From the cell containing the given text, extract its center point as (x, y) coordinate. 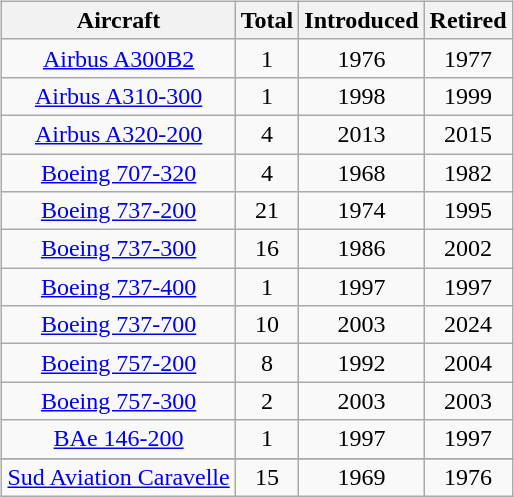
10 (267, 325)
1969 (362, 477)
1977 (468, 58)
Aircraft (118, 20)
2024 (468, 325)
2013 (362, 134)
Sud Aviation Caravelle (118, 477)
Boeing 757-200 (118, 363)
Boeing 737-200 (118, 211)
15 (267, 477)
1998 (362, 96)
21 (267, 211)
1986 (362, 249)
2015 (468, 134)
1968 (362, 173)
1982 (468, 173)
Boeing 737-700 (118, 325)
Boeing 757-300 (118, 401)
1992 (362, 363)
Airbus A300B2 (118, 58)
Introduced (362, 20)
BAe 146-200 (118, 439)
Boeing 707-320 (118, 173)
Retired (468, 20)
Boeing 737-400 (118, 287)
2 (267, 401)
Total (267, 20)
Airbus A310-300 (118, 96)
2002 (468, 249)
2004 (468, 363)
8 (267, 363)
Boeing 737-300 (118, 249)
Airbus A320-200 (118, 134)
1974 (362, 211)
1999 (468, 96)
16 (267, 249)
1995 (468, 211)
